Return [X, Y] of the center of cell containing provided text 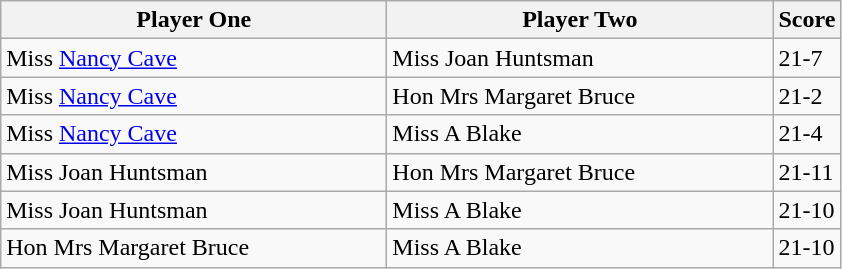
21-7 [807, 58]
Score [807, 20]
Player One [194, 20]
Player Two [580, 20]
21-11 [807, 172]
21-2 [807, 96]
21-4 [807, 134]
